From the cell containing the given text, extract its center point as [x, y] coordinate. 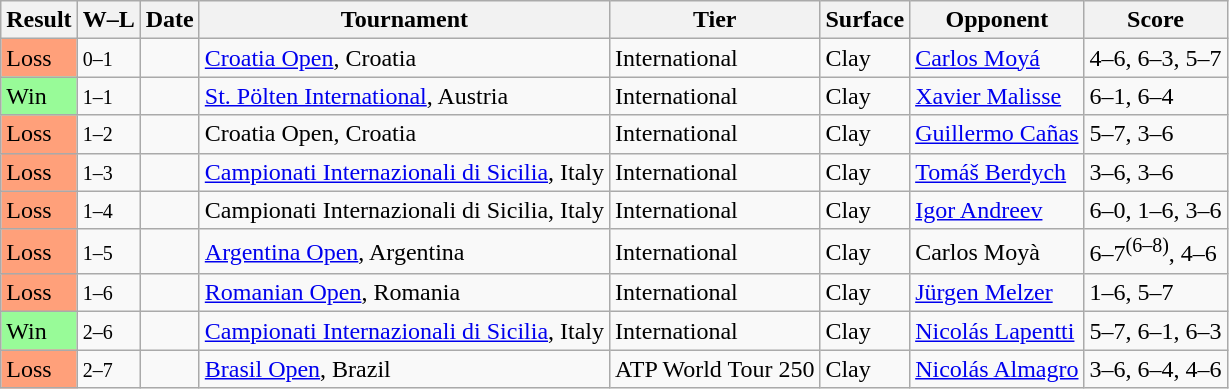
ATP World Tour 250 [715, 369]
2–7 [108, 369]
1–6, 5–7 [1156, 293]
Jürgen Melzer [997, 293]
Score [1156, 20]
5–7, 3–6 [1156, 134]
6–0, 1–6, 3–6 [1156, 210]
St. Pölten International, Austria [404, 96]
1–2 [108, 134]
3–6, 6–4, 4–6 [1156, 369]
Surface [865, 20]
1–3 [108, 172]
1–5 [108, 252]
Romanian Open, Romania [404, 293]
0–1 [108, 58]
1–6 [108, 293]
1–1 [108, 96]
3–6, 3–6 [1156, 172]
Tier [715, 20]
Nicolás Almagro [997, 369]
1–4 [108, 210]
Argentina Open, Argentina [404, 252]
W–L [108, 20]
Carlos Moyà [997, 252]
6–7(6–8), 4–6 [1156, 252]
Carlos Moyá [997, 58]
2–6 [108, 331]
Guillermo Cañas [997, 134]
Brasil Open, Brazil [404, 369]
5–7, 6–1, 6–3 [1156, 331]
Tomáš Berdych [997, 172]
Opponent [997, 20]
Result [39, 20]
6–1, 6–4 [1156, 96]
4–6, 6–3, 5–7 [1156, 58]
Tournament [404, 20]
Date [170, 20]
Nicolás Lapentti [997, 331]
Xavier Malisse [997, 96]
Igor Andreev [997, 210]
